Provide the [x, y] coordinate of the cell's center where the given text is located.  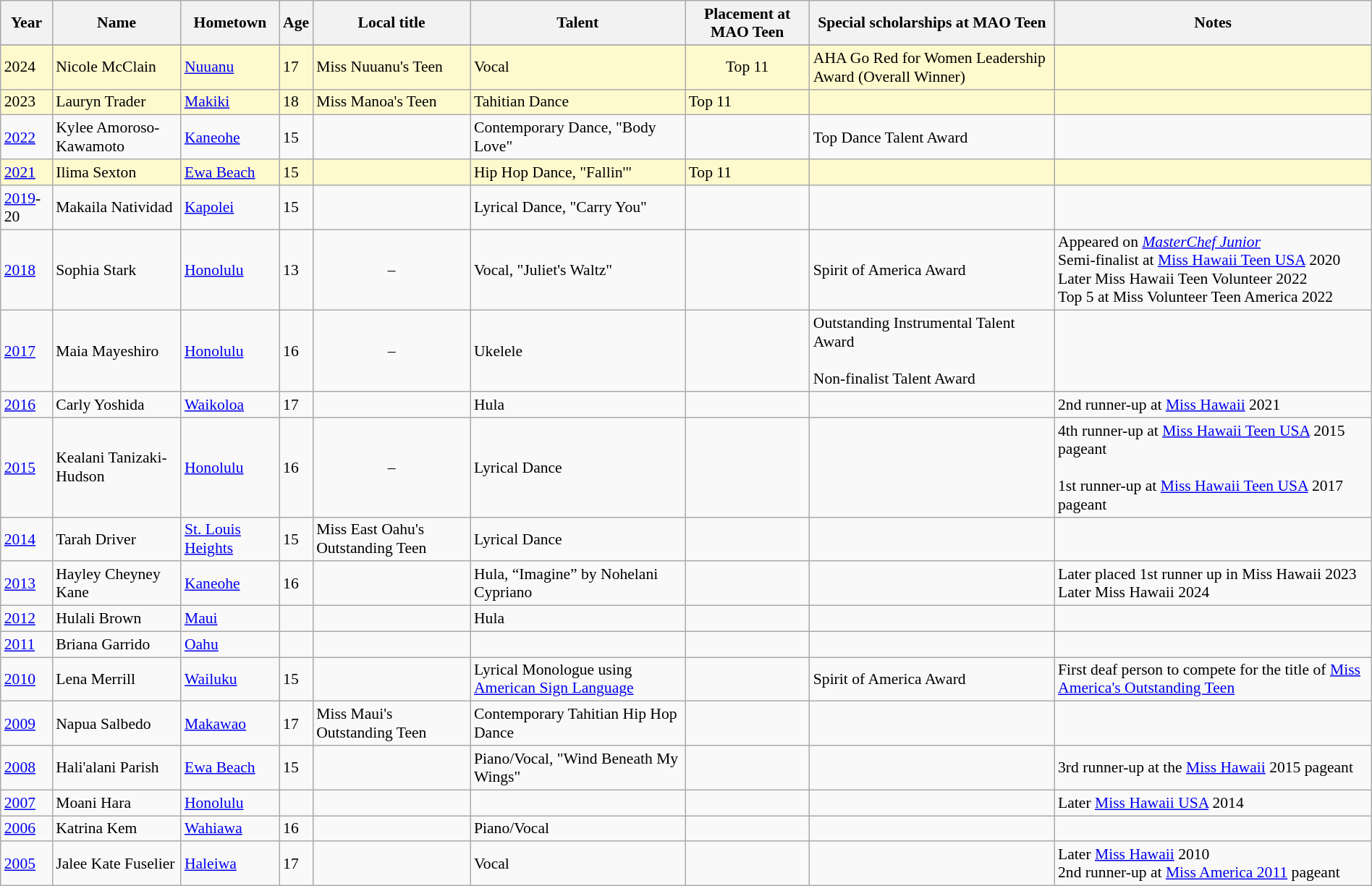
Moani Hara [117, 803]
Miss Manoa's Teen [391, 102]
2017 [26, 351]
2010 [26, 679]
Lyrical Monologue using American Sign Language [577, 679]
Outstanding Instrumental Talent AwardNon-finalist Talent Award [932, 351]
18 [296, 102]
Hali'alani Parish [117, 767]
Tahitian Dance [577, 102]
AHA Go Red for Women Leadership Award (Overall Winner) [932, 67]
Talent [577, 23]
Later Miss Hawaii USA 2014 [1213, 803]
Later placed 1st runner up in Miss Hawaii 2023Later Miss Hawaii 2024 [1213, 583]
Carly Yoshida [117, 405]
Maui [230, 619]
Waikoloa [230, 405]
2013 [26, 583]
Hayley Cheyney Kane [117, 583]
Special scholarships at MAO Teen [932, 23]
Local title [391, 23]
2011 [26, 644]
Briana Garrido [117, 644]
Age [296, 23]
Hip Hop Dance, "Fallin'" [577, 172]
Piano/Vocal, "Wind Beneath My Wings" [577, 767]
Maia Mayeshiro [117, 351]
Nuuanu [230, 67]
Vocal, "Juliet's Waltz" [577, 270]
Makiki [230, 102]
Kapolei [230, 207]
Top Dance Talent Award [932, 138]
2023 [26, 102]
2022 [26, 138]
2018 [26, 270]
2008 [26, 767]
Ilima Sexton [117, 172]
4th runner-up at Miss Hawaii Teen USA 2015 pageant1st runner-up at Miss Hawaii Teen USA 2017 pageant [1213, 468]
Ukelele [577, 351]
Hulali Brown [117, 619]
2009 [26, 724]
2014 [26, 539]
Placement at MAO Teen [748, 23]
Miss Maui's Outstanding Teen [391, 724]
Kylee Amoroso-Kawamoto [117, 138]
Lyrical Dance, "Carry You" [577, 207]
Notes [1213, 23]
Wahiawa [230, 829]
Miss East Oahu's Outstanding Teen [391, 539]
Later Miss Hawaii 20102nd runner-up at Miss America 2011 pageant [1213, 864]
Oahu [230, 644]
Katrina Kem [117, 829]
First deaf person to compete for the title of Miss America's Outstanding Teen [1213, 679]
2019-20 [26, 207]
Piano/Vocal [577, 829]
2nd runner-up at Miss Hawaii 2021 [1213, 405]
Sophia Stark [117, 270]
2015 [26, 468]
2005 [26, 864]
Makaila Natividad [117, 207]
Haleiwa [230, 864]
2012 [26, 619]
2021 [26, 172]
3rd runner-up at the Miss Hawaii 2015 pageant [1213, 767]
Miss Nuuanu's Teen [391, 67]
Lena Merrill [117, 679]
13 [296, 270]
Hula, “Imagine” by Nohelani Cypriano [577, 583]
Name [117, 23]
Hometown [230, 23]
Napua Salbedo [117, 724]
2016 [26, 405]
St. Louis Heights [230, 539]
Makawao [230, 724]
Lauryn Trader [117, 102]
Nicole McClain [117, 67]
2007 [26, 803]
Tarah Driver [117, 539]
Jalee Kate Fuselier [117, 864]
Year [26, 23]
Kealani Tanizaki-Hudson [117, 468]
2006 [26, 829]
Contemporary Dance, "Body Love" [577, 138]
Wailuku [230, 679]
Contemporary Tahitian Hip Hop Dance [577, 724]
2024 [26, 67]
